Extract the [X, Y] coordinate from the center of the cell holding the provided text.  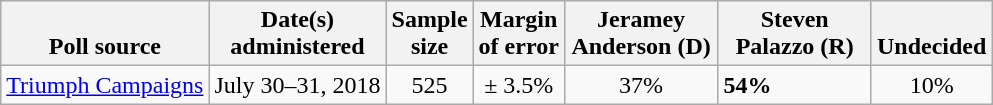
Poll source [105, 34]
525 [430, 85]
Marginof error [518, 34]
July 30–31, 2018 [298, 85]
Date(s)administered [298, 34]
37% [641, 85]
± 3.5% [518, 85]
Samplesize [430, 34]
Undecided [931, 34]
JerameyAnderson (D) [641, 34]
10% [931, 85]
StevenPalazzo (R) [795, 34]
Triumph Campaigns [105, 85]
54% [795, 85]
